Scan for the cell matching the given text and deliver its (X, Y) coordinate at center. 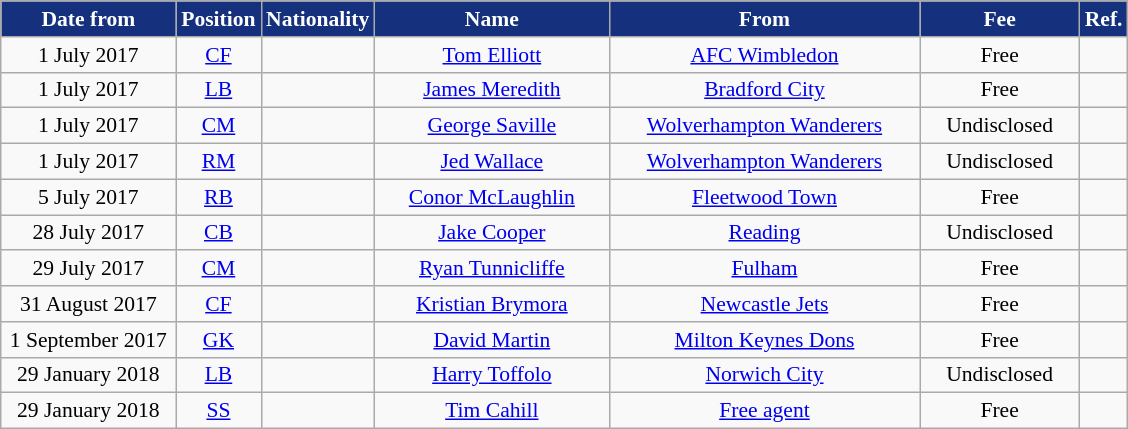
Free agent (764, 411)
Harry Toffolo (492, 375)
29 July 2017 (88, 269)
Fleetwood Town (764, 197)
George Saville (492, 126)
SS (218, 411)
AFC Wimbledon (764, 55)
Newcastle Jets (764, 304)
28 July 2017 (88, 233)
1 September 2017 (88, 340)
From (764, 19)
Fee (1000, 19)
31 August 2017 (88, 304)
5 July 2017 (88, 197)
Name (492, 19)
Jed Wallace (492, 162)
Jake Cooper (492, 233)
Ryan Tunnicliffe (492, 269)
Kristian Brymora (492, 304)
Conor McLaughlin (492, 197)
RB (218, 197)
Fulham (764, 269)
Norwich City (764, 375)
Milton Keynes Dons (764, 340)
Ref. (1104, 19)
Nationality (318, 19)
David Martin (492, 340)
James Meredith (492, 90)
RM (218, 162)
Reading (764, 233)
Tom Elliott (492, 55)
CB (218, 233)
Position (218, 19)
GK (218, 340)
Date from (88, 19)
Bradford City (764, 90)
Tim Cahill (492, 411)
